For the text-containing cell, return its midpoint in [x, y] coordinate format. 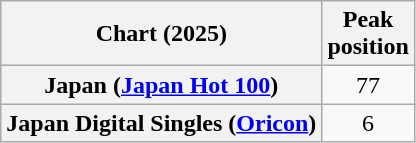
6 [368, 123]
Japan (Japan Hot 100) [162, 85]
Chart (2025) [162, 34]
77 [368, 85]
Peakposition [368, 34]
Japan Digital Singles (Oricon) [162, 123]
